Pinpoint the cell where the given text exists, returning its [X, Y] midpoint coordinate. 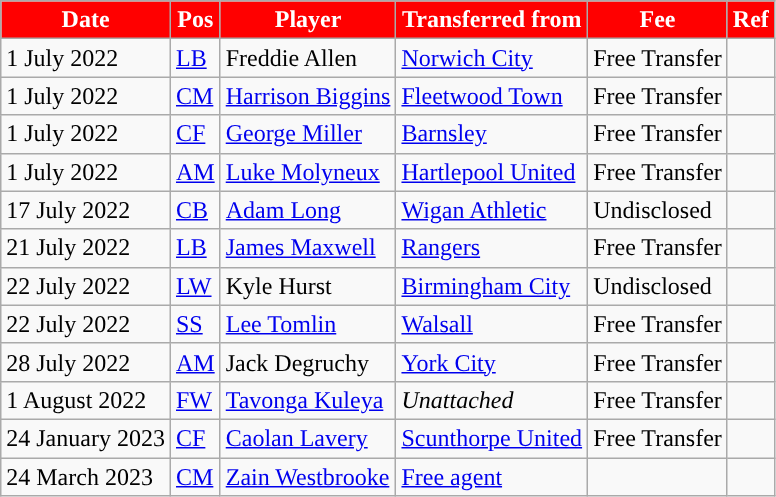
Unattached [492, 400]
Rangers [492, 248]
SS [195, 324]
28 July 2022 [86, 362]
CB [195, 210]
Ref [750, 20]
Scunthorpe United [492, 438]
FW [195, 400]
Transferred from [492, 20]
17 July 2022 [86, 210]
Date [86, 20]
Caolan Lavery [308, 438]
24 January 2023 [86, 438]
Fleetwood Town [492, 96]
Kyle Hurst [308, 286]
York City [492, 362]
LW [195, 286]
Walsall [492, 324]
1 August 2022 [86, 400]
Jack Degruchy [308, 362]
Player [308, 20]
Pos [195, 20]
21 July 2022 [86, 248]
Adam Long [308, 210]
24 March 2023 [86, 477]
Hartlepool United [492, 172]
Harrison Biggins [308, 96]
Norwich City [492, 58]
Tavonga Kuleya [308, 400]
James Maxwell [308, 248]
Fee [658, 20]
Free agent [492, 477]
George Miller [308, 134]
Freddie Allen [308, 58]
Barnsley [492, 134]
Luke Molyneux [308, 172]
Birmingham City [492, 286]
Zain Westbrooke [308, 477]
Wigan Athletic [492, 210]
Lee Tomlin [308, 324]
